Determine the [X, Y] coordinate at the center of the cell enclosing the given text.  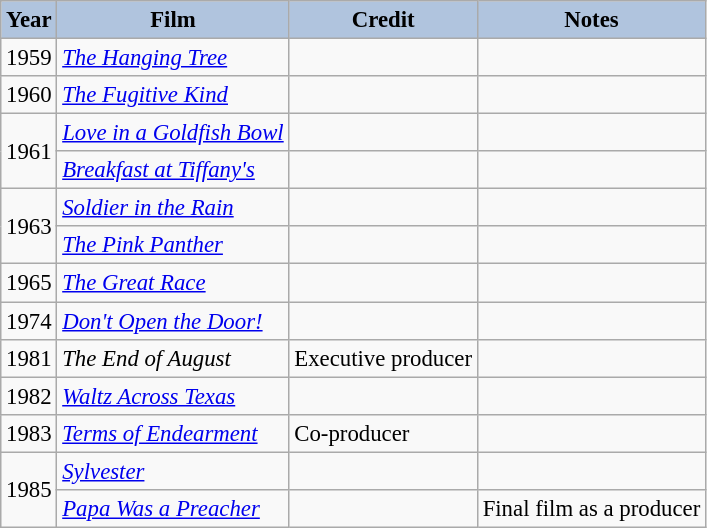
Executive producer [383, 358]
1965 [29, 283]
1960 [29, 95]
Credit [383, 20]
Notes [591, 20]
Sylvester [173, 471]
Co-producer [383, 433]
Final film as a producer [591, 509]
The Pink Panther [173, 245]
The End of August [173, 358]
Terms of Endearment [173, 433]
1985 [29, 490]
1963 [29, 226]
1982 [29, 396]
1983 [29, 433]
The Great Race [173, 283]
The Fugitive Kind [173, 95]
Papa Was a Preacher [173, 509]
1981 [29, 358]
Soldier in the Rain [173, 208]
Year [29, 20]
Film [173, 20]
The Hanging Tree [173, 58]
1974 [29, 321]
Don't Open the Door! [173, 321]
Love in a Goldfish Bowl [173, 133]
Waltz Across Texas [173, 396]
1961 [29, 152]
1959 [29, 58]
Breakfast at Tiffany's [173, 170]
